Capture the cell that displays the provided text and extract its [X, Y] central coordinate. 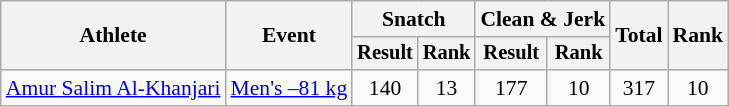
140 [385, 88]
Clean & Jerk [542, 19]
Men's –81 kg [290, 88]
Event [290, 36]
Amur Salim Al-Khanjari [114, 88]
Snatch [414, 19]
Athlete [114, 36]
317 [638, 88]
Total [638, 36]
177 [511, 88]
13 [447, 88]
